For the text-containing cell, return its midpoint in (X, Y) coordinate format. 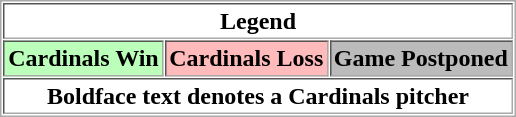
Boldface text denotes a Cardinals pitcher (258, 96)
Cardinals Win (84, 58)
Cardinals Loss (246, 58)
Legend (258, 21)
Game Postponed (420, 58)
